Find where the given text appears and provide that cell's center as [X, Y] coordinate. 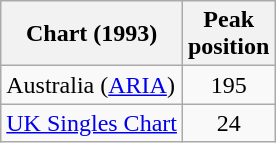
UK Singles Chart [92, 123]
Chart (1993) [92, 34]
Peakposition [228, 34]
195 [228, 85]
24 [228, 123]
Australia (ARIA) [92, 85]
